Capture the cell that displays the provided text and extract its [X, Y] central coordinate. 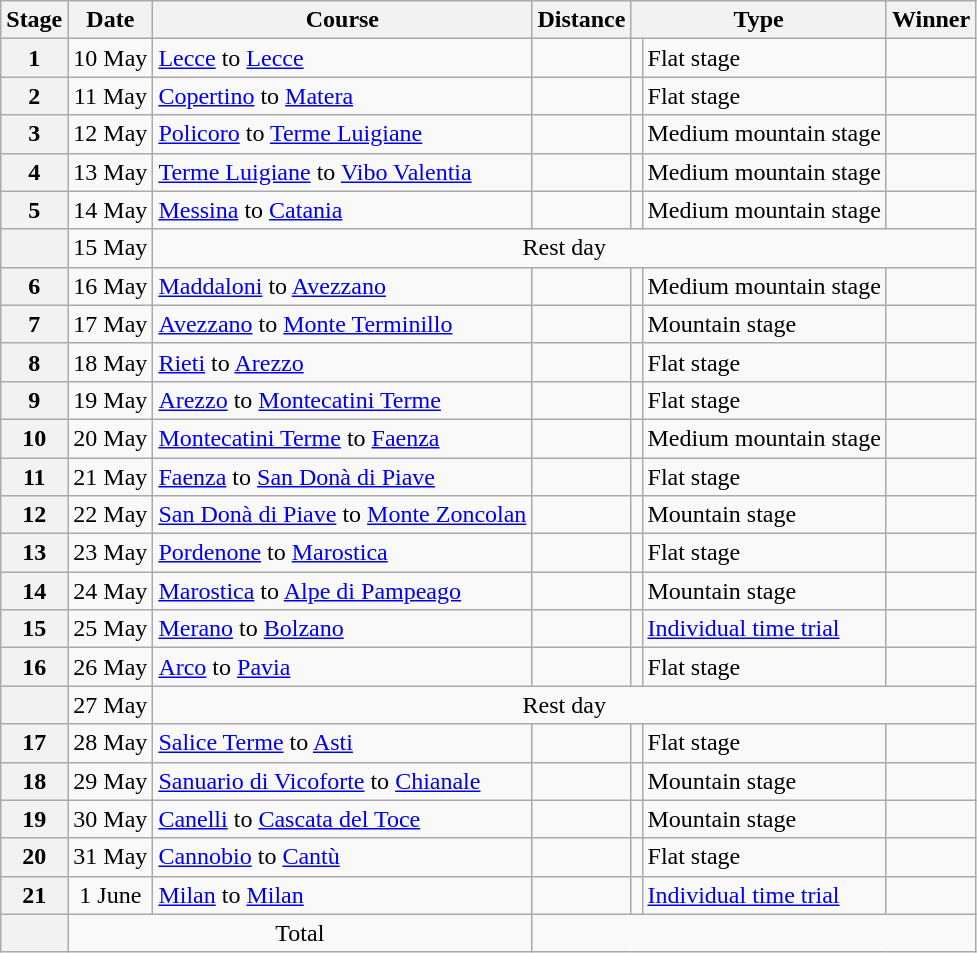
13 May [110, 172]
Lecce to Lecce [342, 58]
11 [34, 477]
Canelli to Cascata del Toce [342, 819]
Merano to Bolzano [342, 629]
20 [34, 857]
24 May [110, 591]
18 [34, 781]
6 [34, 286]
Total [300, 933]
Montecatini Terme to Faenza [342, 438]
17 May [110, 324]
15 [34, 629]
Course [342, 20]
1 June [110, 895]
13 [34, 553]
Arezzo to Montecatini Terme [342, 400]
17 [34, 743]
18 May [110, 362]
26 May [110, 667]
4 [34, 172]
Arco to Pavia [342, 667]
9 [34, 400]
22 May [110, 515]
21 May [110, 477]
10 May [110, 58]
27 May [110, 705]
31 May [110, 857]
20 May [110, 438]
23 May [110, 553]
Type [758, 20]
14 May [110, 210]
3 [34, 134]
Cannobio to Cantù [342, 857]
Marostica to Alpe di Pampeago [342, 591]
16 [34, 667]
21 [34, 895]
30 May [110, 819]
25 May [110, 629]
Winner [930, 20]
19 [34, 819]
12 [34, 515]
19 May [110, 400]
Faenza to San Donà di Piave [342, 477]
Pordenone to Marostica [342, 553]
Stage [34, 20]
Milan to Milan [342, 895]
Rieti to Arezzo [342, 362]
Avezzano to Monte Terminillo [342, 324]
Maddaloni to Avezzano [342, 286]
12 May [110, 134]
7 [34, 324]
8 [34, 362]
Copertino to Matera [342, 96]
San Donà di Piave to Monte Zoncolan [342, 515]
2 [34, 96]
Sanuario di Vicoforte to Chianale [342, 781]
Date [110, 20]
14 [34, 591]
15 May [110, 248]
Policoro to Terme Luigiane [342, 134]
16 May [110, 286]
29 May [110, 781]
Terme Luigiane to Vibo Valentia [342, 172]
Messina to Catania [342, 210]
1 [34, 58]
5 [34, 210]
11 May [110, 96]
Distance [582, 20]
10 [34, 438]
28 May [110, 743]
Salice Terme to Asti [342, 743]
